Determine the [X, Y] coordinate at the center of the cell enclosing the given text.  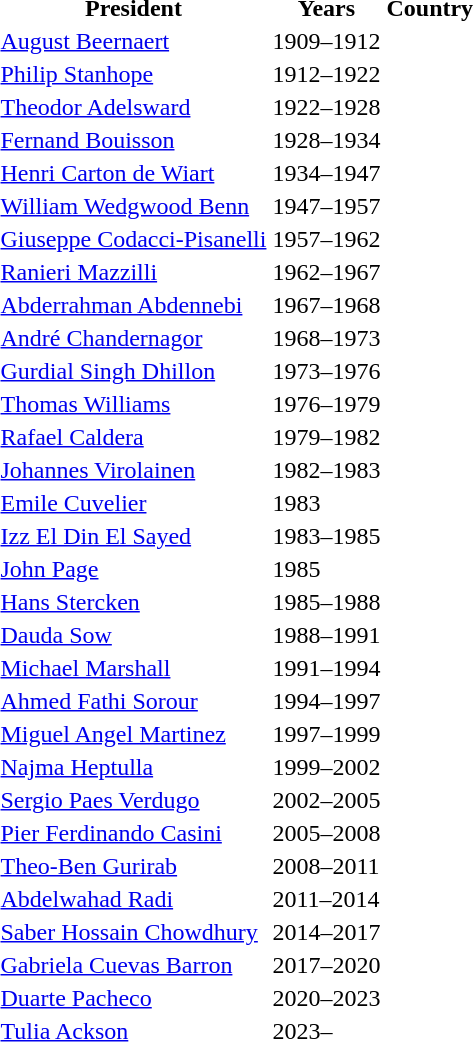
1994–1997 [326, 701]
2005–2008 [326, 833]
1982–1983 [326, 470]
2002–2005 [326, 800]
1983 [326, 503]
1988–1991 [326, 635]
1985 [326, 569]
1976–1979 [326, 404]
1962–1967 [326, 272]
1909–1912 [326, 41]
1973–1976 [326, 371]
2011–2014 [326, 899]
1912–1922 [326, 74]
1997–1999 [326, 734]
1957–1962 [326, 239]
1985–1988 [326, 602]
2008–2011 [326, 866]
1968–1973 [326, 338]
1983–1985 [326, 536]
2014–2017 [326, 932]
1922–1928 [326, 107]
1967–1968 [326, 305]
1991–1994 [326, 668]
2017–2020 [326, 965]
1934–1947 [326, 173]
2020–2023 [326, 998]
1979–1982 [326, 437]
1999–2002 [326, 767]
1947–1957 [326, 206]
1928–1934 [326, 140]
